Search for the cell housing the specified text and yield its [x, y] center coordinate. 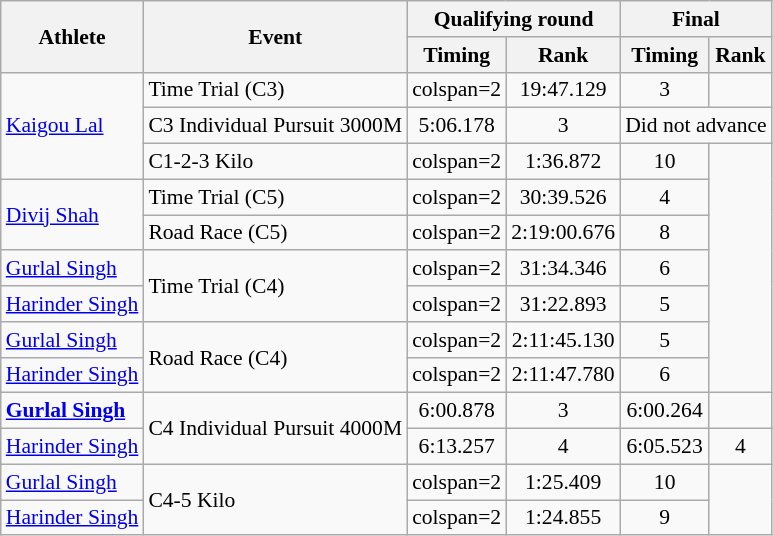
31:22.893 [563, 304]
C4-5 Kilo [275, 500]
6:00.878 [456, 411]
6:00.264 [664, 411]
C1-2-3 Kilo [275, 162]
Road Race (C5) [275, 233]
Time Trial (C4) [275, 286]
30:39.526 [563, 197]
Road Race (C4) [275, 358]
Final [696, 19]
8 [664, 233]
Qualifying round [514, 19]
Time Trial (C3) [275, 90]
1:24.855 [563, 518]
C3 Individual Pursuit 3000M [275, 126]
Kaigou Lal [72, 126]
Athlete [72, 36]
5:06.178 [456, 126]
C4 Individual Pursuit 4000M [275, 428]
1:25.409 [563, 482]
6:05.523 [664, 447]
2:11:47.780 [563, 375]
2:11:45.130 [563, 340]
19:47.129 [563, 90]
2:19:00.676 [563, 233]
Event [275, 36]
1:36.872 [563, 162]
6:13.257 [456, 447]
31:34.346 [563, 269]
Time Trial (C5) [275, 197]
9 [664, 518]
Divij Shah [72, 214]
Did not advance [696, 126]
